For the text-containing cell, return its midpoint in (x, y) coordinate format. 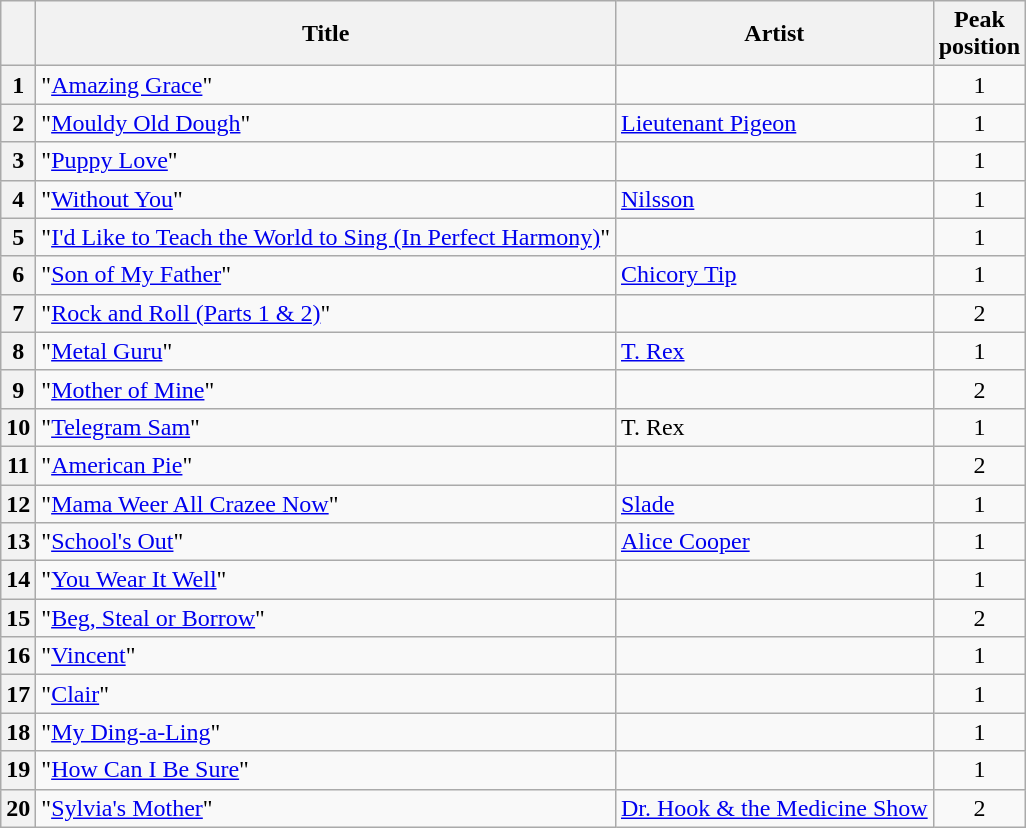
"Mother of Mine" (326, 389)
11 (18, 465)
Chicory Tip (774, 275)
"Telegram Sam" (326, 427)
12 (18, 503)
"How Can I Be Sure" (326, 770)
"Beg, Steal or Borrow" (326, 618)
14 (18, 580)
9 (18, 389)
"You Wear It Well" (326, 580)
Artist (774, 34)
Slade (774, 503)
"Vincent" (326, 656)
Alice Cooper (774, 542)
"Mama Weer All Crazee Now" (326, 503)
6 (18, 275)
"School's Out" (326, 542)
15 (18, 618)
3 (18, 161)
"Sylvia's Mother" (326, 808)
18 (18, 732)
Nilsson (774, 199)
"My Ding-a-Ling" (326, 732)
"Amazing Grace" (326, 85)
16 (18, 656)
10 (18, 427)
Lieutenant Pigeon (774, 123)
8 (18, 351)
Title (326, 34)
"Clair" (326, 694)
"Rock and Roll (Parts 1 & 2)" (326, 313)
"Son of My Father" (326, 275)
Peakposition (979, 34)
19 (18, 770)
Dr. Hook & the Medicine Show (774, 808)
"Puppy Love" (326, 161)
4 (18, 199)
5 (18, 237)
13 (18, 542)
"Metal Guru" (326, 351)
"Without You" (326, 199)
20 (18, 808)
"American Pie" (326, 465)
17 (18, 694)
"Mouldy Old Dough" (326, 123)
7 (18, 313)
"I'd Like to Teach the World to Sing (In Perfect Harmony)" (326, 237)
